Capture the cell that displays the provided text and extract its [x, y] central coordinate. 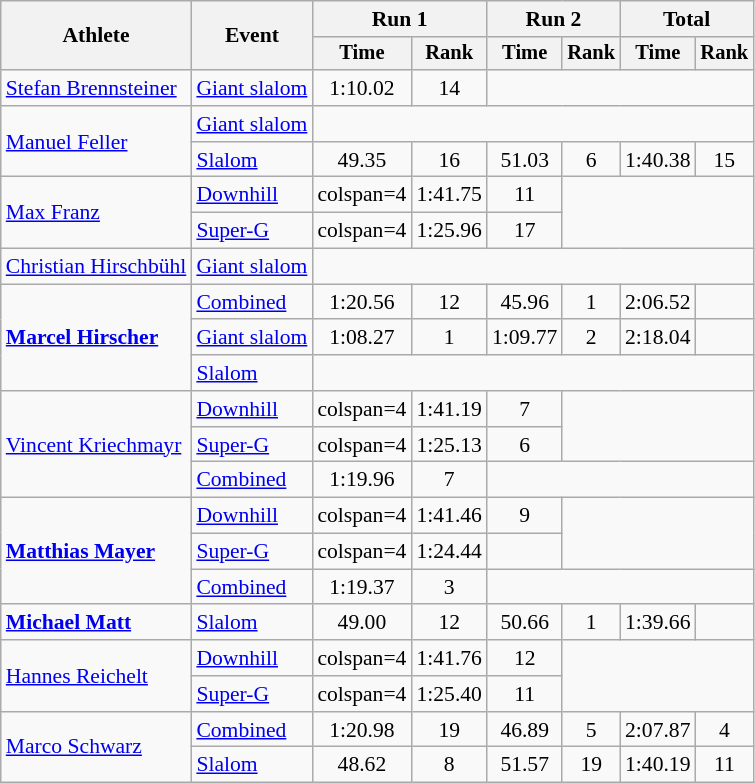
2:07.87 [658, 730]
1:39.66 [658, 623]
17 [524, 231]
1:19.96 [362, 480]
1:10.02 [362, 88]
15 [725, 160]
Event [252, 36]
1:25.13 [448, 445]
Christian Hirschbühl [96, 267]
Marco Schwarz [96, 748]
1:19.37 [362, 587]
1:41.19 [448, 409]
8 [448, 765]
Vincent Kriechmayr [96, 444]
5 [591, 730]
46.89 [524, 730]
Marcel Hirscher [96, 338]
Manuel Feller [96, 142]
Total [686, 19]
1:20.56 [362, 302]
1:20.98 [362, 730]
9 [524, 516]
1:25.40 [448, 694]
Max Franz [96, 212]
Michael Matt [96, 623]
Run 1 [400, 19]
1:08.27 [362, 338]
1:40.38 [658, 160]
2:18.04 [658, 338]
49.35 [362, 160]
4 [725, 730]
2 [591, 338]
50.66 [524, 623]
14 [448, 88]
51.03 [524, 160]
49.00 [362, 623]
1:41.76 [448, 658]
45.96 [524, 302]
16 [448, 160]
3 [448, 587]
1:09.77 [524, 338]
Athlete [96, 36]
1:25.96 [448, 231]
1:41.46 [448, 516]
48.62 [362, 765]
51.57 [524, 765]
Hannes Reichelt [96, 676]
1:41.75 [448, 195]
2:06.52 [658, 302]
1:40.19 [658, 765]
Matthias Mayer [96, 552]
Stefan Brennsteiner [96, 88]
1:24.44 [448, 552]
Run 2 [554, 19]
